Return (x, y) of the center of cell containing provided text 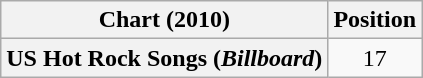
17 (375, 58)
Position (375, 20)
US Hot Rock Songs (Billboard) (164, 58)
Chart (2010) (164, 20)
